Pinpoint the cell where the given text exists, returning its [X, Y] midpoint coordinate. 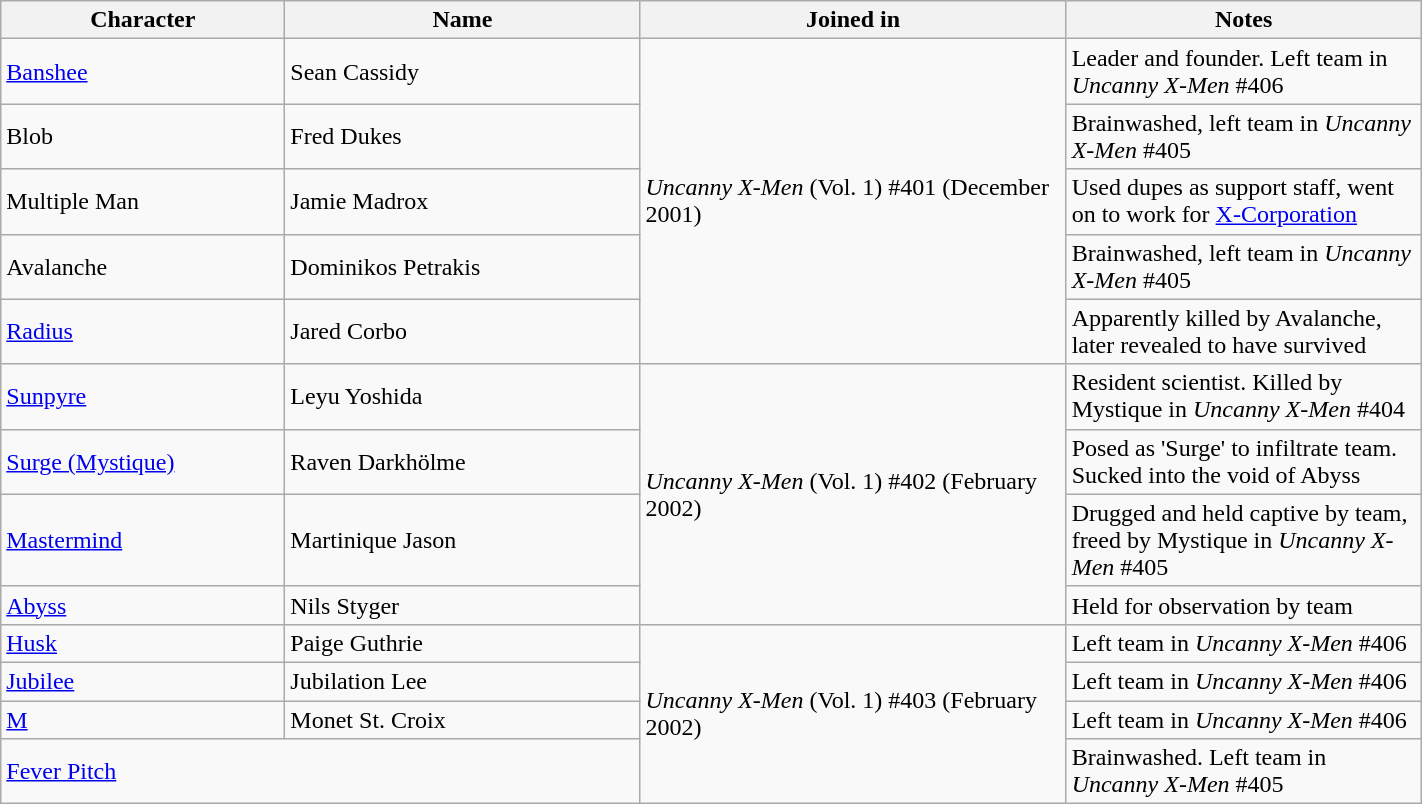
Notes [1244, 20]
Fred Dukes [462, 136]
Drugged and held captive by team, freed by Mystique in Uncanny X-Men #405 [1244, 540]
Radius [143, 332]
Joined in [853, 20]
Multiple Man [143, 202]
Monet St. Croix [462, 719]
Jubilation Lee [462, 681]
Fever Pitch [320, 772]
Jubilee [143, 681]
Banshee [143, 72]
Blob [143, 136]
M [143, 719]
Uncanny X-Men (Vol. 1) #403 (February 2002) [853, 714]
Sean Cassidy [462, 72]
Dominikos Petrakis [462, 266]
Husk [143, 643]
Jared Corbo [462, 332]
Character [143, 20]
Nils Styger [462, 605]
Abyss [143, 605]
Held for observation by team [1244, 605]
Name [462, 20]
Resident scientist. Killed by Mystique in Uncanny X-Men #404 [1244, 396]
Surge (Mystique) [143, 462]
Leader and founder. Left team in Uncanny X-Men #406 [1244, 72]
Posed as 'Surge' to infiltrate team. Sucked into the void of Abyss [1244, 462]
Sunpyre [143, 396]
Uncanny X-Men (Vol. 1) #401 (December 2001) [853, 202]
Mastermind [143, 540]
Uncanny X-Men (Vol. 1) #402 (February 2002) [853, 494]
Martinique Jason [462, 540]
Paige Guthrie [462, 643]
Apparently killed by Avalanche, later revealed to have survived [1244, 332]
Brainwashed. Left team in Uncanny X-Men #405 [1244, 772]
Used dupes as support staff, went on to work for X-Corporation [1244, 202]
Avalanche [143, 266]
Leyu Yoshida [462, 396]
Raven Darkhölme [462, 462]
Jamie Madrox [462, 202]
